Return (X, Y) of the center of cell containing provided text 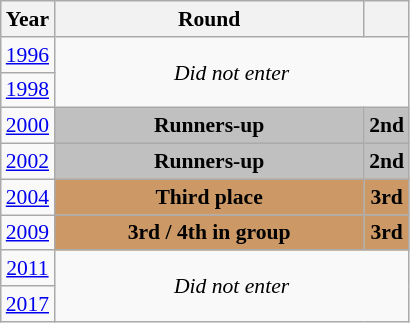
Round (209, 19)
Year (28, 19)
2000 (28, 126)
1998 (28, 90)
2017 (28, 304)
2011 (28, 269)
2002 (28, 162)
2004 (28, 197)
Third place (209, 197)
2009 (28, 233)
1996 (28, 55)
3rd / 4th in group (209, 233)
